Return (X, Y) of the center of cell containing provided text 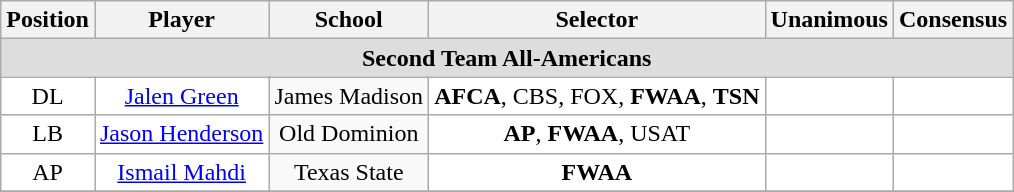
Jalen Green (181, 96)
DL (48, 96)
Ismail Mahdi (181, 172)
AFCA, CBS, FOX, FWAA, TSN (597, 96)
Unanimous (829, 20)
FWAA (597, 172)
Texas State (349, 172)
Player (181, 20)
School (349, 20)
Selector (597, 20)
James Madison (349, 96)
Old Dominion (349, 134)
Position (48, 20)
Second Team All-Americans (507, 58)
Consensus (952, 20)
AP (48, 172)
LB (48, 134)
Jason Henderson (181, 134)
AP, FWAA, USAT (597, 134)
